Detect which cell encompasses the target text, then output its (X, Y) center coordinate. 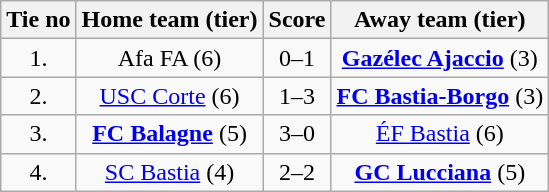
1–3 (297, 96)
SC Bastia (4) (170, 172)
Home team (tier) (170, 20)
Score (297, 20)
FC Balagne (5) (170, 134)
Gazélec Ajaccio (3) (440, 58)
Tie no (38, 20)
0–1 (297, 58)
Away team (tier) (440, 20)
1. (38, 58)
2. (38, 96)
ÉF Bastia (6) (440, 134)
GC Lucciana (5) (440, 172)
4. (38, 172)
FC Bastia-Borgo (3) (440, 96)
USC Corte (6) (170, 96)
3–0 (297, 134)
Afa FA (6) (170, 58)
3. (38, 134)
2–2 (297, 172)
